Identify which cell holds the provided text, then report its (X, Y) central coordinate. 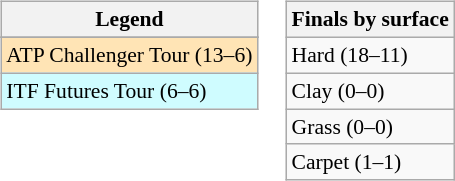
Clay (0–0) (370, 91)
Grass (0–0) (370, 127)
Legend (129, 20)
Finals by surface (370, 20)
ATP Challenger Tour (13–6) (129, 55)
Hard (18–11) (370, 55)
ITF Futures Tour (6–6) (129, 91)
Carpet (1–1) (370, 162)
